Return (X, Y) of the center of cell containing provided text 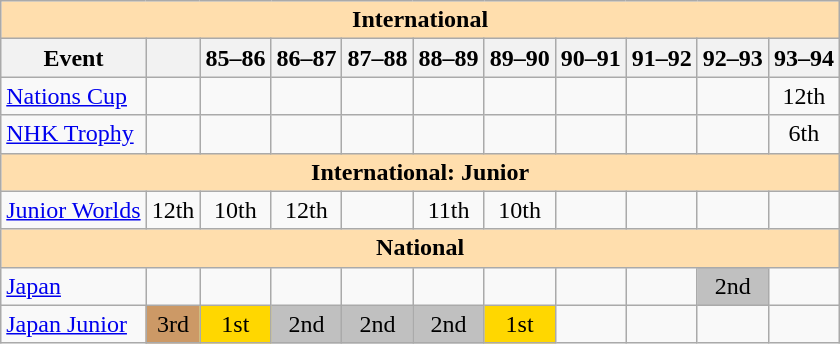
Japan Junior (74, 324)
NHK Trophy (74, 134)
3rd (173, 324)
11th (448, 210)
90–91 (590, 58)
85–86 (236, 58)
91–92 (662, 58)
Japan (74, 286)
National (420, 248)
87–88 (378, 58)
International (420, 20)
86–87 (306, 58)
Event (74, 58)
International: Junior (420, 172)
88–89 (448, 58)
89–90 (520, 58)
Junior Worlds (74, 210)
93–94 (804, 58)
Nations Cup (74, 96)
92–93 (732, 58)
6th (804, 134)
